Locate the cell with the specified text and output its (X, Y) center coordinate. 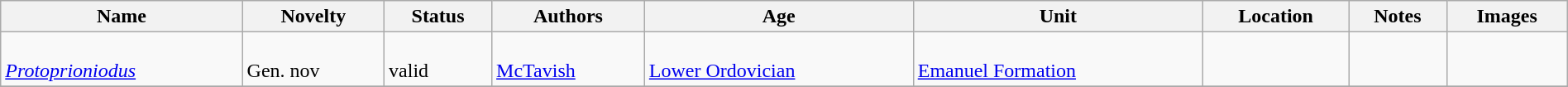
Status (438, 17)
McTavish (569, 60)
Authors (569, 17)
Novelty (313, 17)
Name (122, 17)
Notes (1398, 17)
valid (438, 60)
Age (779, 17)
Images (1507, 17)
Lower Ordovician (779, 60)
Location (1276, 17)
Unit (1058, 17)
Gen. nov (313, 60)
Protoprioniodus (122, 60)
Emanuel Formation (1058, 60)
